Detect which cell encompasses the target text, then output its [x, y] center coordinate. 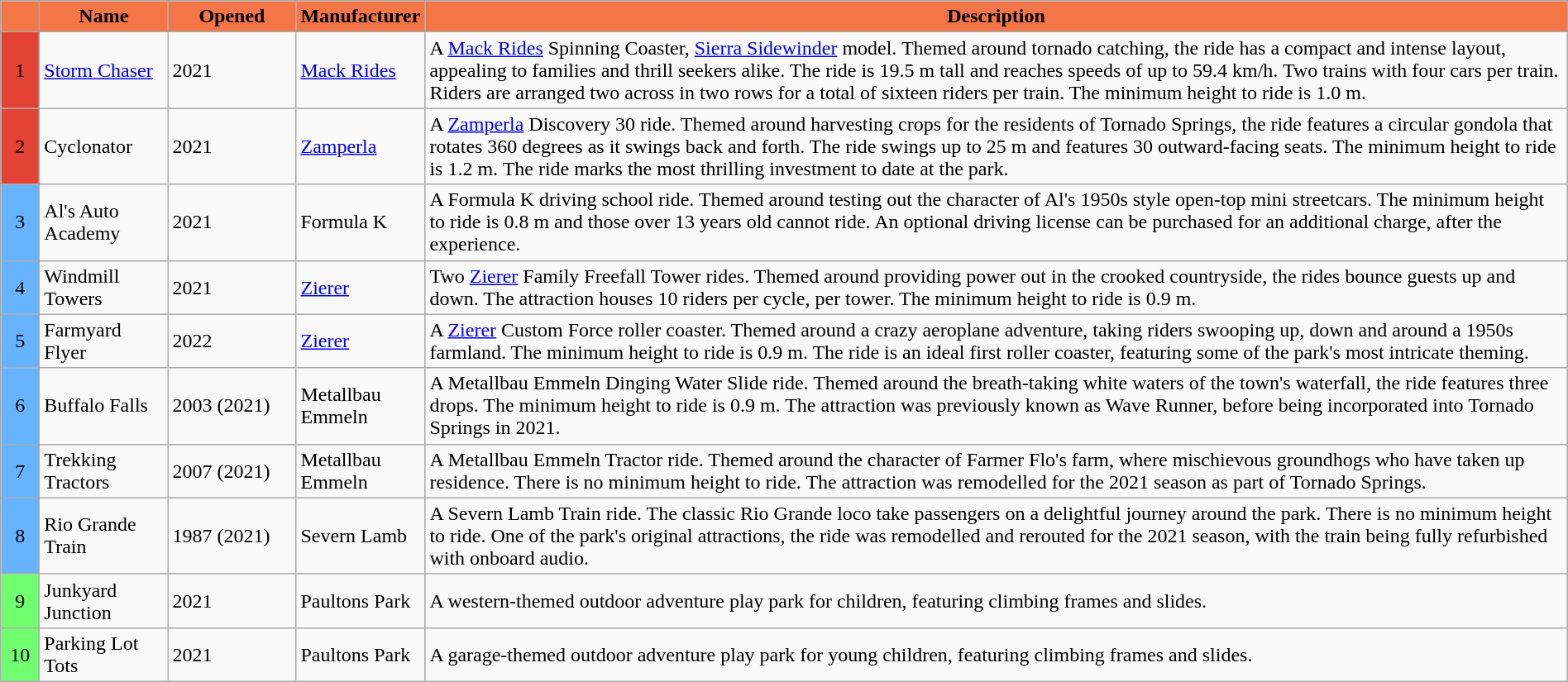
A garage-themed outdoor adventure play park for young children, featuring climbing frames and slides. [996, 655]
1 [20, 70]
Formula K [361, 222]
8 [20, 536]
Severn Lamb [361, 536]
2 [20, 146]
6 [20, 406]
Description [996, 17]
Windmill Towers [104, 288]
Junkyard Junction [104, 600]
A western-themed outdoor adventure play park for children, featuring climbing frames and slides. [996, 600]
10 [20, 655]
Trekking Tractors [104, 471]
Mack Rides [361, 70]
9 [20, 600]
Manufacturer [361, 17]
Farmyard Flyer [104, 341]
5 [20, 341]
Buffalo Falls [104, 406]
2003 (2021) [232, 406]
4 [20, 288]
2007 (2021) [232, 471]
3 [20, 222]
2022 [232, 341]
Al's Auto Academy [104, 222]
Name [104, 17]
Rio Grande Train [104, 536]
Parking Lot Tots [104, 655]
Storm Chaser [104, 70]
1987 (2021) [232, 536]
Cyclonator [104, 146]
7 [20, 471]
Opened [232, 17]
Zamperla [361, 146]
